Search for the cell housing the specified text and yield its (X, Y) center coordinate. 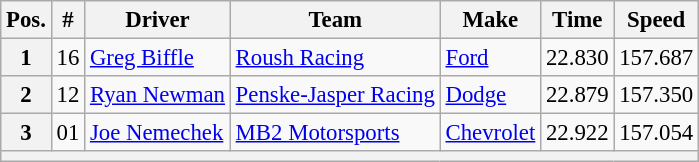
Driver (158, 20)
12 (68, 95)
22.830 (578, 58)
157.350 (656, 95)
157.054 (656, 133)
Greg Biffle (158, 58)
Chevrolet (490, 133)
# (68, 20)
Make (490, 20)
Ford (490, 58)
Ryan Newman (158, 95)
Speed (656, 20)
Time (578, 20)
01 (68, 133)
1 (26, 58)
157.687 (656, 58)
Joe Nemechek (158, 133)
Penske-Jasper Racing (335, 95)
3 (26, 133)
22.879 (578, 95)
2 (26, 95)
Pos. (26, 20)
MB2 Motorsports (335, 133)
Dodge (490, 95)
Team (335, 20)
Roush Racing (335, 58)
16 (68, 58)
22.922 (578, 133)
